Detect which cell encompasses the target text, then output its [x, y] center coordinate. 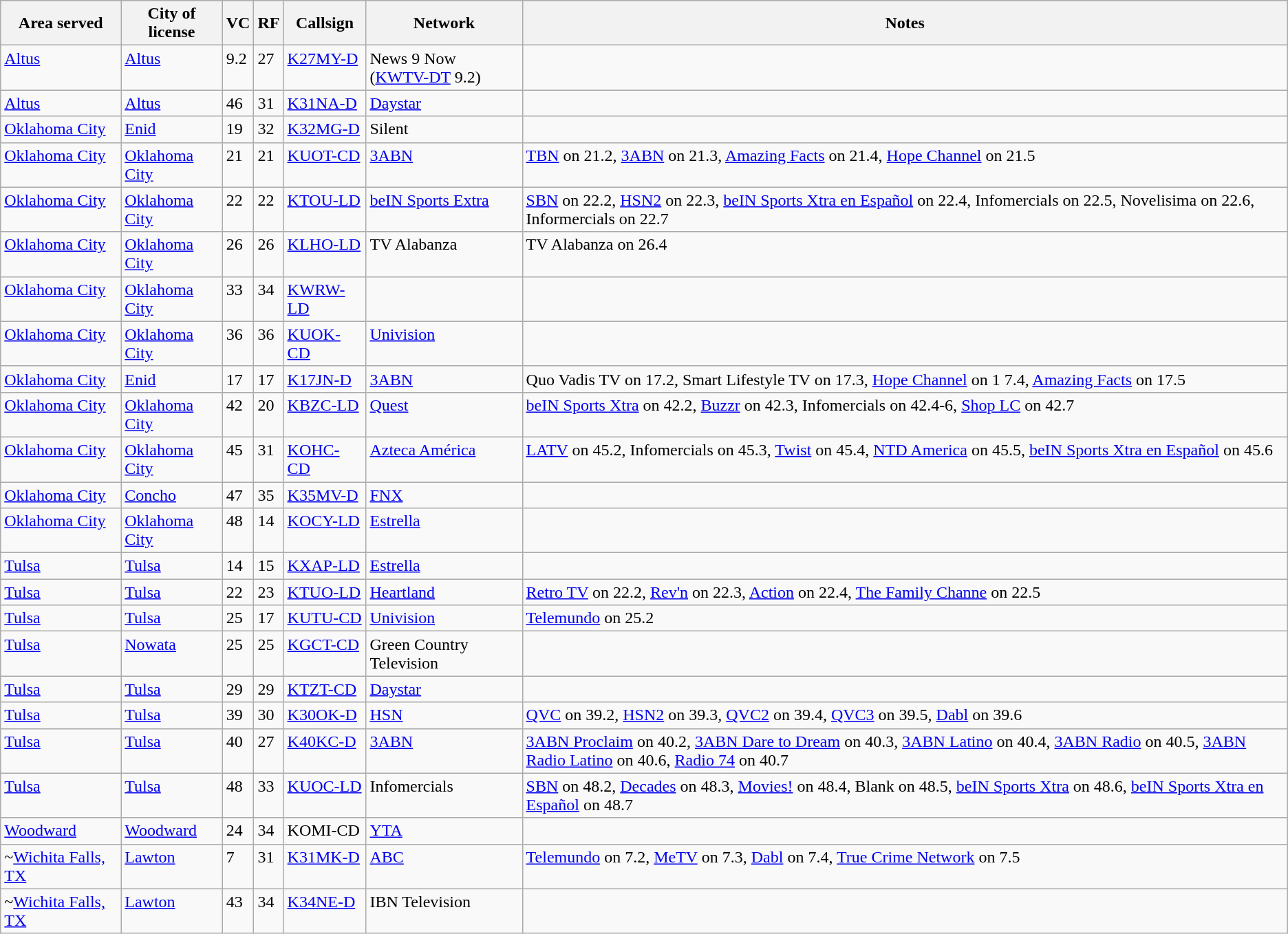
KLHO-LD [325, 254]
TV Alabanza [444, 254]
45 [238, 459]
47 [238, 495]
K40KC-D [325, 751]
KUOK-CD [325, 344]
K32MG-D [325, 129]
KTOU-LD [325, 209]
KUTU-CD [325, 618]
46 [238, 103]
KOCY-LD [325, 531]
3ABN Proclaim on 40.2, 3ABN Dare to Dream on 40.3, 3ABN Latino on 40.4, 3ABN Radio on 40.5, 3ABN Radio Latino on 40.6, Radio 74 on 40.7 [905, 751]
beIN Sports Xtra on 42.2, Buzzr on 42.3, Infomercials on 42.4-6, Shop LC on 42.7 [905, 414]
K27MY-D [325, 67]
K31NA-D [325, 103]
24 [238, 831]
KGCT-CD [325, 653]
43 [238, 911]
City of license [172, 23]
Callsign [325, 23]
39 [238, 715]
ABC [444, 867]
LATV on 45.2, Infomercials on 45.3, Twist on 45.4, NTD America on 45.5, beIN Sports Xtra en Español on 45.6 [905, 459]
KTUO-LD [325, 592]
KOMI-CD [325, 831]
35 [268, 495]
Green Country Television [444, 653]
KBZC-LD [325, 414]
40 [238, 751]
KUOT-CD [325, 165]
SBN on 22.2, HSN2 on 22.3, beIN Sports Xtra en Español on 22.4, Infomercials on 22.5, Novelisima on 22.6, Informercials on 22.7 [905, 209]
Network [444, 23]
Telemundo on 25.2 [905, 618]
FNX [444, 495]
Telemundo on 7.2, MeTV on 7.3, Dabl on 7.4, True Crime Network on 7.5 [905, 867]
KUOC-LD [325, 795]
SBN on 48.2, Decades on 48.3, Movies! on 48.4, Blank on 48.5, beIN Sports Xtra on 48.6, beIN Sports Xtra en Español on 48.7 [905, 795]
TV Alabanza on 26.4 [905, 254]
Area served [61, 23]
Notes [905, 23]
Heartland [444, 592]
KTZT-CD [325, 689]
Silent [444, 129]
KOHC-CD [325, 459]
KWRW-LD [325, 298]
19 [238, 129]
Infomercials [444, 795]
QVC on 39.2, HSN2 on 39.3, QVC2 on 39.4, QVC3 on 39.5, Dabl on 39.6 [905, 715]
Retro TV on 22.2, Rev'n on 22.3, Action on 22.4, The Family Channe on 22.5 [905, 592]
7 [238, 867]
Quo Vadis TV on 17.2, Smart Lifestyle TV on 17.3, Hope Channel on 1 7.4, Amazing Facts on 17.5 [905, 379]
32 [268, 129]
News 9 Now(KWTV-DT 9.2) [444, 67]
20 [268, 414]
IBN Television [444, 911]
23 [268, 592]
15 [268, 566]
9.2 [238, 67]
TBN on 21.2, 3ABN on 21.3, Amazing Facts on 21.4, Hope Channel on 21.5 [905, 165]
VC [238, 23]
K31MK-D [325, 867]
K35MV-D [325, 495]
Azteca América [444, 459]
KXAP-LD [325, 566]
RF [268, 23]
HSN [444, 715]
Quest [444, 414]
Concho [172, 495]
K17JN-D [325, 379]
Nowata [172, 653]
K34NE-D [325, 911]
42 [238, 414]
30 [268, 715]
YTA [444, 831]
beIN Sports Extra [444, 209]
K30OK-D [325, 715]
